Detect which cell encompasses the target text, then output its [x, y] center coordinate. 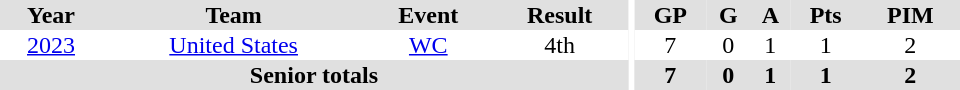
United States [234, 45]
Year [51, 15]
PIM [910, 15]
Result [560, 15]
GP [670, 15]
Event [428, 15]
G [728, 15]
A [770, 15]
Pts [826, 15]
WC [428, 45]
Senior totals [314, 75]
4th [560, 45]
2023 [51, 45]
Team [234, 15]
